Locate the cell with the specified text and output its (x, y) center coordinate. 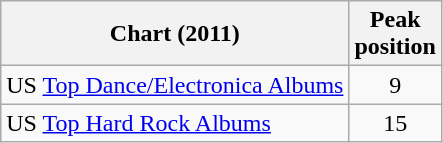
Peakposition (395, 34)
US Top Hard Rock Albums (175, 123)
9 (395, 85)
US Top Dance/Electronica Albums (175, 85)
Chart (2011) (175, 34)
15 (395, 123)
